Return the (X, Y) coordinate for the center point of the cell that contains the specified text.  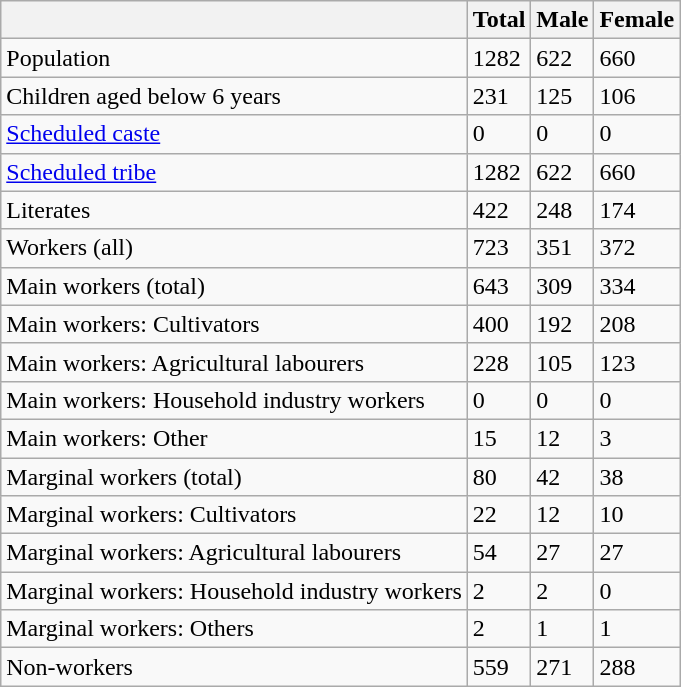
Population (234, 58)
288 (637, 667)
Scheduled caste (234, 134)
Marginal workers (total) (234, 477)
Main workers: Agricultural labourers (234, 362)
105 (562, 362)
309 (562, 286)
80 (499, 477)
Marginal workers: Agricultural labourers (234, 553)
3 (637, 438)
372 (637, 248)
38 (637, 477)
Children aged below 6 years (234, 96)
42 (562, 477)
22 (499, 515)
Male (562, 20)
Non-workers (234, 667)
231 (499, 96)
174 (637, 210)
Main workers: Other (234, 438)
Scheduled tribe (234, 172)
228 (499, 362)
Workers (all) (234, 248)
208 (637, 324)
248 (562, 210)
Main workers: Cultivators (234, 324)
Marginal workers: Others (234, 629)
15 (499, 438)
Total (499, 20)
723 (499, 248)
Female (637, 20)
Marginal workers: Household industry workers (234, 591)
643 (499, 286)
Literates (234, 210)
54 (499, 553)
351 (562, 248)
Main workers: Household industry workers (234, 400)
106 (637, 96)
334 (637, 286)
Main workers (total) (234, 286)
271 (562, 667)
125 (562, 96)
10 (637, 515)
422 (499, 210)
123 (637, 362)
Marginal workers: Cultivators (234, 515)
400 (499, 324)
559 (499, 667)
192 (562, 324)
